Determine the (x, y) coordinate at the center of the cell enclosing the given text.  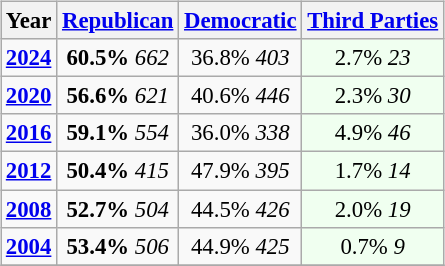
44.9% 425 (240, 246)
2008 (29, 209)
47.9% 395 (240, 171)
60.5% 662 (118, 58)
1.7% 14 (373, 171)
2.7% 23 (373, 58)
2016 (29, 133)
Third Parties (373, 21)
56.6% 621 (118, 96)
0.7% 9 (373, 246)
40.6% 446 (240, 96)
36.8% 403 (240, 58)
44.5% 426 (240, 209)
2020 (29, 96)
2.3% 30 (373, 96)
Year (29, 21)
59.1% 554 (118, 133)
52.7% 504 (118, 209)
Republican (118, 21)
Democratic (240, 21)
2.0% 19 (373, 209)
4.9% 46 (373, 133)
2024 (29, 58)
2004 (29, 246)
36.0% 338 (240, 133)
50.4% 415 (118, 171)
53.4% 506 (118, 246)
2012 (29, 171)
